Search for the cell housing the specified text and yield its (x, y) center coordinate. 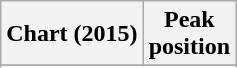
Peak position (189, 34)
Chart (2015) (72, 34)
